Pinpoint the cell where the given text exists, returning its (x, y) midpoint coordinate. 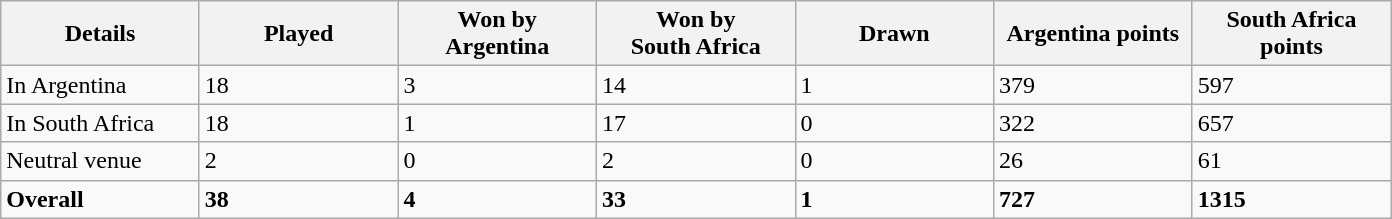
Drawn (894, 34)
1315 (1292, 199)
South Africa points (1292, 34)
Details (100, 34)
4 (498, 199)
38 (298, 199)
Argentina points (1094, 34)
727 (1094, 199)
Overall (100, 199)
379 (1094, 85)
33 (696, 199)
Played (298, 34)
61 (1292, 161)
In South Africa (100, 123)
Neutral venue (100, 161)
3 (498, 85)
322 (1094, 123)
26 (1094, 161)
In Argentina (100, 85)
17 (696, 123)
657 (1292, 123)
14 (696, 85)
Won byArgentina (498, 34)
Won bySouth Africa (696, 34)
597 (1292, 85)
